Extract the [X, Y] coordinate from the center of the cell holding the provided text.  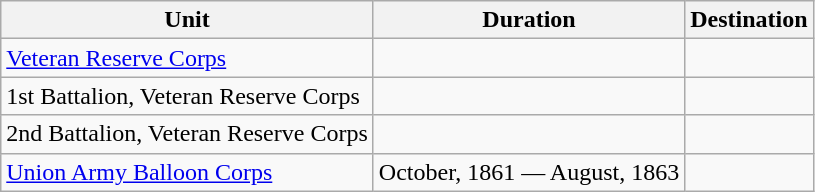
Union Army Balloon Corps [188, 172]
October, 1861 — August, 1863 [528, 172]
Unit [188, 20]
2nd Battalion, Veteran Reserve Corps [188, 134]
1st Battalion, Veteran Reserve Corps [188, 96]
Veteran Reserve Corps [188, 58]
Destination [749, 20]
Duration [528, 20]
